Locate the cell with the specified text and output its [x, y] center coordinate. 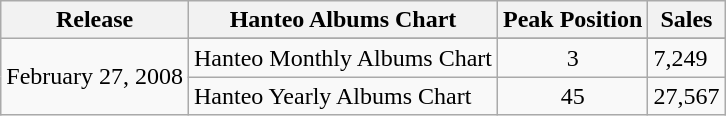
Release [95, 20]
27,567 [686, 96]
Hanteo Monthly Albums Chart [342, 58]
Peak Position [573, 20]
Hanteo Yearly Albums Chart [342, 96]
3 [573, 58]
Sales [686, 20]
February 27, 2008 [95, 77]
Hanteo Albums Chart [342, 20]
45 [573, 96]
7,249 [686, 58]
